Identify which cell holds the provided text, then report its (X, Y) central coordinate. 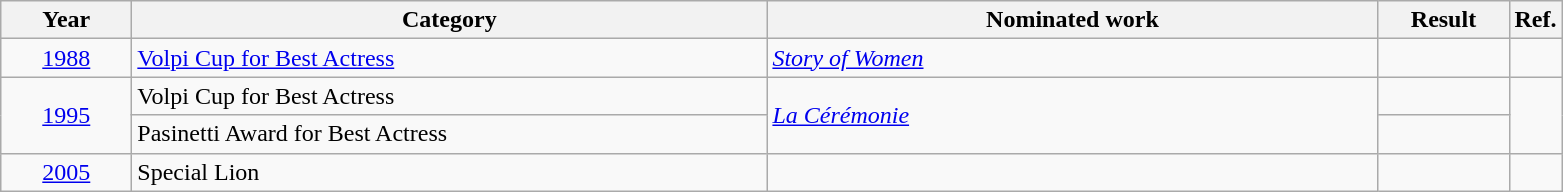
Result (1444, 20)
Category (450, 20)
Year (66, 20)
2005 (66, 172)
Ref. (1536, 20)
1995 (66, 115)
Pasinetti Award for Best Actress (450, 134)
Special Lion (450, 172)
La Cérémonie (1072, 115)
Story of Women (1072, 58)
Nominated work (1072, 20)
1988 (66, 58)
